Find where the given text appears and provide that cell's center as (X, Y) coordinate. 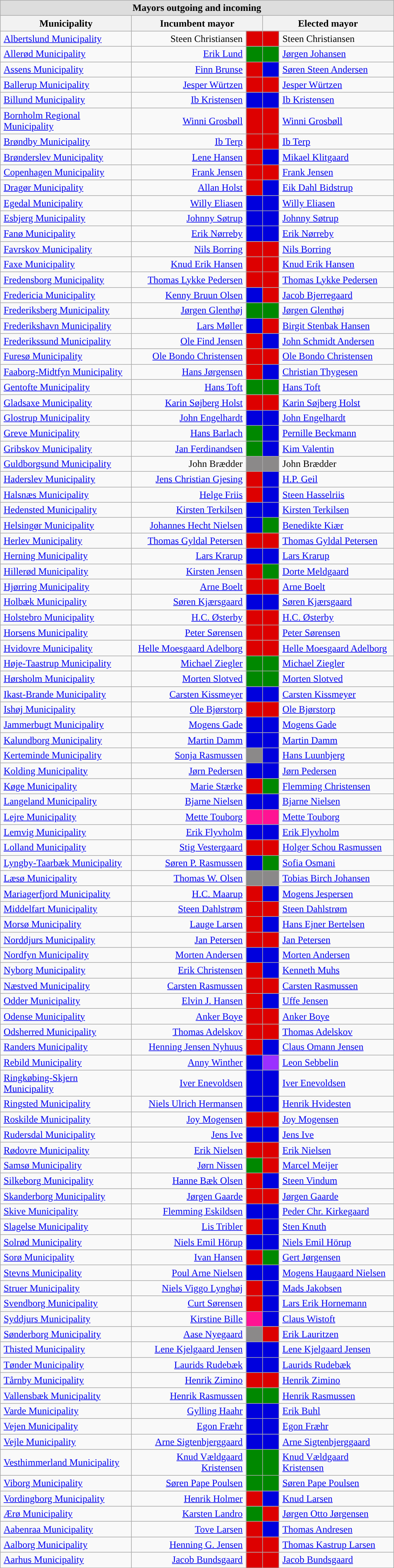
John Schmidt Andersen (336, 341)
Ivan Hansen (189, 1258)
Mikael Klitgaard (336, 157)
Stig Vestergaard (189, 848)
Hanne Bæk Olsen (189, 1181)
Christian Thygesen (336, 372)
Sofia Osmani (336, 863)
Marie Stærke (189, 786)
Samsø Municipality (66, 1165)
Hans Luunbjerg (336, 756)
Lene Hansen (189, 157)
Vejle Municipality (66, 1441)
Næstved Municipality (66, 986)
Kirstine Bille (189, 1319)
Elvin J. Hansen (189, 1001)
Holbæk Municipality (66, 602)
Hans Jørgensen (189, 372)
Køge Municipality (66, 786)
Hedensted Municipality (66, 510)
Fredensborg Municipality (66, 280)
Solrød Municipality (66, 1242)
Mogens Haugaard Nielsen (336, 1273)
Lejre Municipality (66, 817)
Slagelse Municipality (66, 1227)
Faxe Municipality (66, 264)
Ikast-Brande Municipality (66, 694)
Horsens Municipality (66, 633)
Nordfyn Municipality (66, 955)
Læsø Municipality (66, 878)
Halsnæs Municipality (66, 495)
Finn Brunse (189, 69)
Guldborgsund Municipality (66, 464)
Vordingborg Municipality (66, 1499)
Kerteminde Municipality (66, 756)
Elected mayor (328, 23)
Claus Omann Jensen (336, 1047)
Helge Friis (189, 495)
Jacob Bjerregaard (336, 295)
Herlev Municipality (66, 541)
Billund Municipality (66, 100)
Langeland Municipality (66, 802)
Jammerbugt Municipality (66, 725)
Gylling Haahr (189, 1411)
Lemvig Municipality (66, 832)
Frederiksberg Municipality (66, 310)
Copenhagen Municipality (66, 172)
Mads Jakobsen (336, 1288)
Kim Valentin (336, 449)
Mayors outgoing and incoming (197, 8)
Bornholm Regional Municipality (66, 121)
Gert Jørgensen (336, 1258)
Odder Municipality (66, 1001)
H.C. Maarup (189, 893)
Henning G. Jensen (189, 1545)
Niels Viggo Lynghøj (189, 1288)
Incumbent mayor (197, 23)
Ishøj Municipality (66, 710)
Lolland Municipality (66, 848)
Flemming Christensen (336, 786)
Erik Buhl (336, 1411)
Hans Barlach (189, 433)
Marcel Meijer (336, 1165)
Dragør Municipality (66, 187)
Kenny Bruun Olsen (189, 295)
Ærø Municipality (66, 1514)
Jørgen Otto Jørgensen (336, 1514)
Herning Municipality (66, 556)
Henrik Hvidesten (336, 1104)
Furesø Municipality (66, 356)
Glostrup Municipality (66, 418)
Rødovre Municipality (66, 1150)
Allerød Municipality (66, 54)
Niels Ulrich Hermansen (189, 1104)
Haderslev Municipality (66, 479)
Mariagerfjord Municipality (66, 893)
Thomas Andresen (336, 1529)
Stevns Municipality (66, 1273)
Johannes Hecht Nielsen (189, 525)
Høje-Taastrup Municipality (66, 663)
Sten Knuth (336, 1227)
Svendborg Municipality (66, 1304)
Kirsten Jensen (189, 571)
Tobias Birch Johansen (336, 878)
Lis Tribler (189, 1227)
Vesthimmerland Municipality (66, 1463)
Frederikssund Municipality (66, 341)
Nyborg Municipality (66, 970)
Albertslund Municipality (66, 39)
Allan Holst (189, 187)
Henrik Holmer (189, 1499)
Birgit Stenbak Hansen (336, 326)
Benedikte Kiær (336, 525)
Greve Municipality (66, 433)
Poul Arne Nielsen (189, 1273)
Steen Vindum (336, 1181)
Rudersdal Municipality (66, 1135)
Lyngby-Taarbæk Municipality (66, 863)
Søren Steen Andersen (336, 69)
Morsø Municipality (66, 924)
Dorte Meldgaard (336, 571)
Favrskov Municipality (66, 249)
Kalundborg Municipality (66, 740)
Karsten Landro (189, 1514)
Kolding Municipality (66, 771)
Silkeborg Municipality (66, 1181)
Ballerup Municipality (66, 85)
Varde Municipality (66, 1411)
Ringsted Municipality (66, 1104)
Hillerød Municipality (66, 571)
Erik Christensen (189, 970)
Jan Ferdinandsen (189, 449)
Sønderborg Municipality (66, 1334)
Vejen Municipality (66, 1426)
Gribskov Municipality (66, 449)
Middelfart Municipality (66, 909)
Assens Municipality (66, 69)
Thomas Kastrup Larsen (336, 1545)
Viborg Municipality (66, 1483)
Hørsholm Municipality (66, 679)
Pernille Beckmann (336, 433)
Flemming Eskildsen (189, 1212)
Erik Lund (189, 54)
Anny Winther (189, 1062)
Tove Larsen (189, 1529)
Syddjurs Municipality (66, 1319)
Curt Sørensen (189, 1304)
Odsherred Municipality (66, 1032)
Roskilde Municipality (66, 1119)
Lars Erik Hornemann (336, 1304)
Faaborg-Midtfyn Municipality (66, 372)
Gladsaxe Municipality (66, 402)
Jens Christian Gjesing (189, 479)
Lauge Larsen (189, 924)
Struer Municipality (66, 1288)
Skanderborg Municipality (66, 1196)
Brønderslev Municipality (66, 157)
Sorø Municipality (66, 1258)
Gentofte Municipality (66, 387)
Knud Larsen (336, 1499)
Skive Municipality (66, 1212)
Aarhus Municipality (66, 1560)
Egedal Municipality (66, 203)
Leon Sebbelin (336, 1062)
Jørgen Johansen (336, 54)
Tårnby Municipality (66, 1380)
Steen Hasselriis (336, 495)
Thomas W. Olsen (189, 878)
Hans Ejner Bertelsen (336, 924)
Fredericia Municipality (66, 295)
Hjørring Municipality (66, 587)
Uffe Jensen (336, 1001)
Randers Municipality (66, 1047)
Ole Find Jensen (189, 341)
Thisted Municipality (66, 1349)
Frederikshavn Municipality (66, 326)
Fanø Municipality (66, 234)
Rebild Municipality (66, 1062)
Norddjurs Municipality (66, 940)
Lars Møller (189, 326)
Vallensbæk Municipality (66, 1395)
Sonja Rasmussen (189, 756)
Aalborg Municipality (66, 1545)
Kenneth Muhs (336, 970)
Søren P. Rasmussen (189, 863)
Tønder Municipality (66, 1365)
Municipality (66, 23)
Peder Chr. Kirkegaard (336, 1212)
H.P. Geil (336, 479)
Helsingør Municipality (66, 525)
Aabenraa Municipality (66, 1529)
Henning Jensen Nyhuus (189, 1047)
Erik Lauritzen (336, 1334)
Odense Municipality (66, 1016)
Brøndby Municipality (66, 142)
Ringkøbing-Skjern Municipality (66, 1083)
Holger Schou Rasmussen (336, 848)
Eik Dahl Bidstrup (336, 187)
Hvidovre Municipality (66, 648)
Holstebro Municipality (66, 617)
Esbjerg Municipality (66, 219)
Jørn Nissen (189, 1165)
Claus Wistoft (336, 1319)
Aase Nyegaard (189, 1334)
Mogens Jespersen (336, 893)
